Find where the given text appears and provide that cell's center as (X, Y) coordinate. 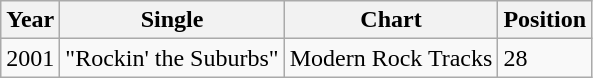
Chart (391, 20)
Single (172, 20)
Position (545, 20)
28 (545, 58)
2001 (30, 58)
"Rockin' the Suburbs" (172, 58)
Year (30, 20)
Modern Rock Tracks (391, 58)
